Provide the [X, Y] coordinate of the cell's center where the given text is located.  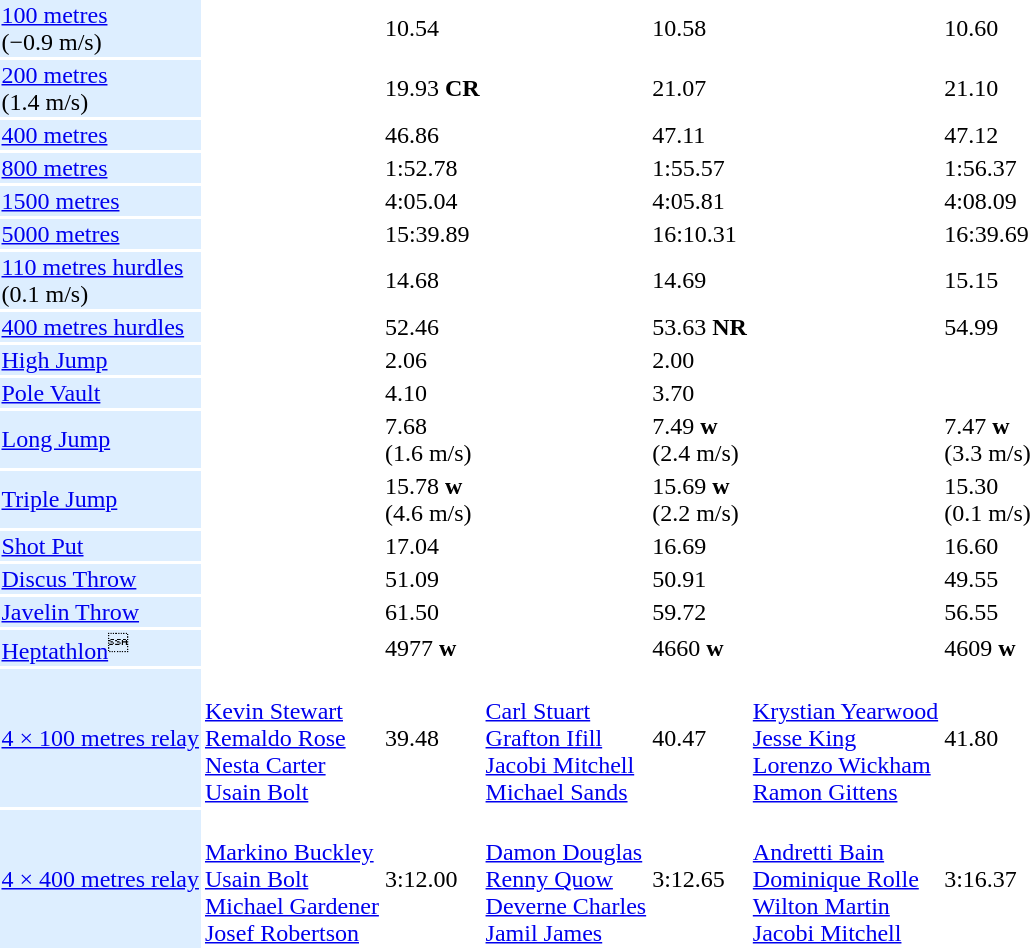
53.63 NR [700, 327]
Carl Stuart Grafton Ifill Jacobi Mitchell Michael Sands [566, 738]
14.68 [432, 280]
400 metres hurdles [100, 327]
17.04 [432, 546]
52.46 [432, 327]
39.48 [432, 738]
10.54 [432, 28]
Discus Throw [100, 579]
3:12.00 [432, 879]
200 metres (1.4 m/s) [100, 88]
4:05.04 [432, 201]
5000 metres [100, 234]
21.07 [700, 88]
15:39.89 [432, 234]
110 metres hurdles (0.1 m/s) [100, 280]
46.86 [432, 135]
2.06 [432, 360]
14.69 [700, 280]
4:05.81 [700, 201]
59.72 [700, 612]
1500 metres [100, 201]
4977 w [432, 648]
4 × 100 metres relay [100, 738]
3:12.65 [700, 879]
19.93 CR [432, 88]
7.49 w (2.4 m/s) [700, 440]
7.68 (1.6 m/s) [432, 440]
Markino Buckley Usain Bolt Michael Gardener Josef Robertson [292, 879]
3.70 [700, 393]
800 metres [100, 168]
4.10 [432, 393]
High Jump [100, 360]
Heptathlon [100, 648]
10.58 [700, 28]
16:10.31 [700, 234]
Pole Vault [100, 393]
Long Jump [100, 440]
50.91 [700, 579]
61.50 [432, 612]
100 metres (−0.9 m/s) [100, 28]
15.78 w (4.6 m/s) [432, 500]
15.69 w (2.2 m/s) [700, 500]
Kevin Stewart Remaldo Rose Nesta Carter Usain Bolt [292, 738]
40.47 [700, 738]
1:52.78 [432, 168]
400 metres [100, 135]
4 × 400 metres relay [100, 879]
Shot Put [100, 546]
Krystian Yearwood Jesse King Lorenzo Wickham Ramon Gittens [845, 738]
4660 w [700, 648]
51.09 [432, 579]
1:55.57 [700, 168]
Javelin Throw [100, 612]
47.11 [700, 135]
2.00 [700, 360]
Andretti Bain Dominique Rolle Wilton Martin Jacobi Mitchell [845, 879]
Damon Douglas Renny Quow Deverne Charles Jamil James [566, 879]
16.69 [700, 546]
Triple Jump [100, 500]
